Pinpoint the cell where the given text exists, returning its [X, Y] midpoint coordinate. 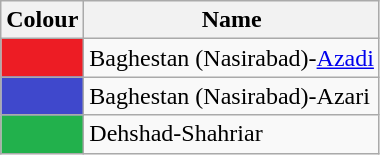
Colour [42, 20]
Baghestan (Nasirabad)-Azari [232, 96]
Dehshad-Shahriar [232, 134]
Name [232, 20]
Baghestan (Nasirabad)-Azadi [232, 58]
